Find where the given text appears and provide that cell's center as [x, y] coordinate. 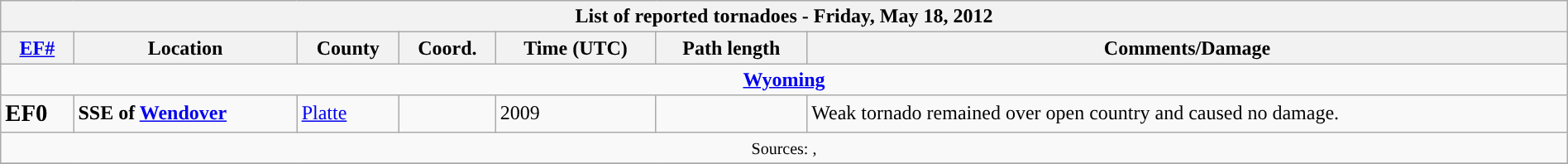
EF# [37, 48]
Location [185, 48]
2009 [576, 113]
Coord. [448, 48]
Wyoming [784, 80]
County [347, 48]
SSE of Wendover [185, 113]
Time (UTC) [576, 48]
Path length [731, 48]
Platte [347, 113]
List of reported tornadoes - Friday, May 18, 2012 [784, 17]
Comments/Damage [1188, 48]
Sources: , [784, 147]
Weak tornado remained over open country and caused no damage. [1188, 113]
EF0 [37, 113]
